Determine the [X, Y] coordinate at the center of the cell enclosing the given text.  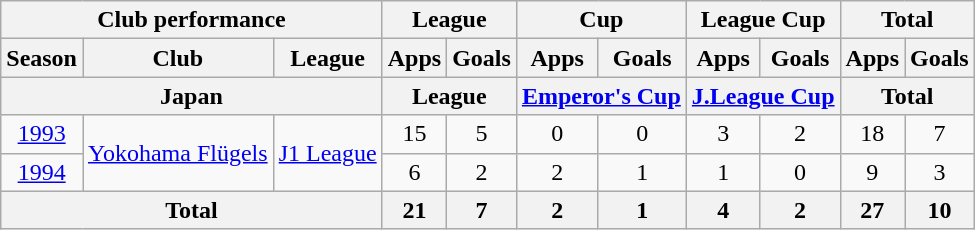
Japan [192, 96]
Yokohama Flügels [178, 153]
J1 League [328, 153]
18 [872, 134]
Cup [601, 20]
4 [723, 210]
J.League Cup [763, 96]
League Cup [763, 20]
1993 [42, 134]
Club performance [192, 20]
1994 [42, 172]
15 [414, 134]
27 [872, 210]
Season [42, 58]
Club [178, 58]
6 [414, 172]
Emperor's Cup [601, 96]
21 [414, 210]
10 [939, 210]
9 [872, 172]
5 [482, 134]
